Search for the cell housing the specified text and yield its [x, y] center coordinate. 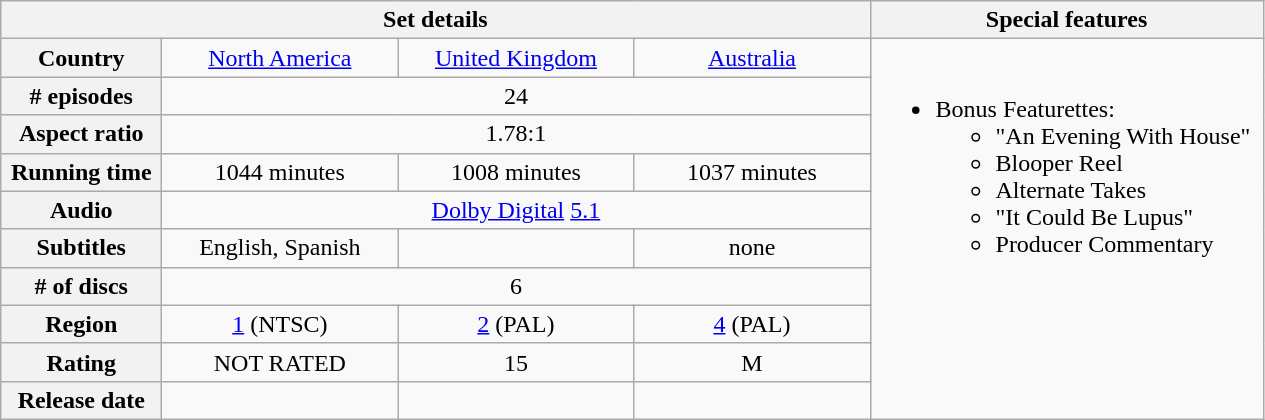
Dolby Digital 5.1 [516, 210]
Rating [82, 362]
1.78:1 [516, 134]
Release date [82, 400]
North America [280, 58]
Set details [436, 20]
6 [516, 286]
Aspect ratio [82, 134]
15 [516, 362]
United Kingdom [516, 58]
Special features [1066, 20]
1 (NTSC) [280, 324]
# episodes [82, 96]
4 (PAL) [752, 324]
Audio [82, 210]
Subtitles [82, 248]
Country [82, 58]
1008 minutes [516, 172]
English, Spanish [280, 248]
Bonus Featurettes:"An Evening With House"Blooper ReelAlternate Takes"It Could Be Lupus"Producer Commentary [1066, 230]
Running time [82, 172]
none [752, 248]
# of discs [82, 286]
M [752, 362]
Region [82, 324]
NOT RATED [280, 362]
1044 minutes [280, 172]
2 (PAL) [516, 324]
1037 minutes [752, 172]
Australia [752, 58]
24 [516, 96]
